Output the [x, y] coordinate of the center of the cell containing the given text.  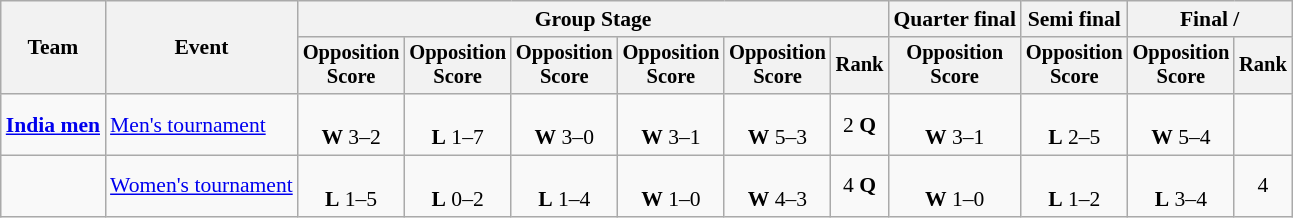
W 3–0 [564, 124]
W 5–4 [1182, 124]
W 3–2 [352, 124]
Group Stage [594, 19]
Team [53, 48]
Final / [1210, 19]
L 1–5 [352, 186]
W 5–3 [778, 124]
Semi final [1074, 19]
India men [53, 124]
L 1–2 [1074, 186]
L 3–4 [1182, 186]
Women's tournament [202, 186]
Quarter final [954, 19]
4 [1263, 186]
Men's tournament [202, 124]
L 0–2 [458, 186]
2 Q [860, 124]
Event [202, 48]
W 4–3 [778, 186]
L 1–7 [458, 124]
L 2–5 [1074, 124]
L 1–4 [564, 186]
4 Q [860, 186]
